Return (X, Y) of the center of cell containing provided text 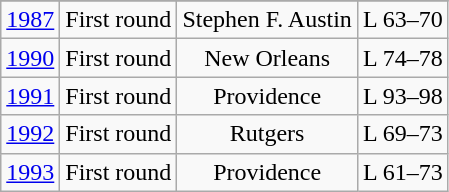
Stephen F. Austin (267, 20)
1993 (30, 172)
L 69–73 (402, 134)
1990 (30, 58)
L 93–98 (402, 96)
Rutgers (267, 134)
L 63–70 (402, 20)
L 74–78 (402, 58)
1987 (30, 20)
1992 (30, 134)
New Orleans (267, 58)
L 61–73 (402, 172)
1991 (30, 96)
